Search for the cell housing the specified text and yield its (x, y) center coordinate. 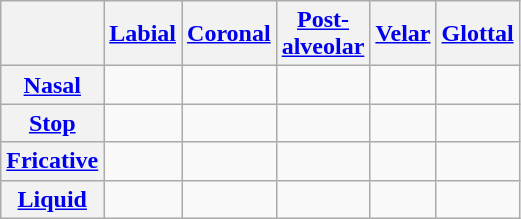
Labial (143, 34)
Nasal (52, 85)
Post-alveolar (323, 34)
Stop (52, 123)
Liquid (52, 199)
Fricative (52, 161)
Coronal (230, 34)
Velar (403, 34)
Glottal (478, 34)
